Return (x, y) of the center of cell containing provided text 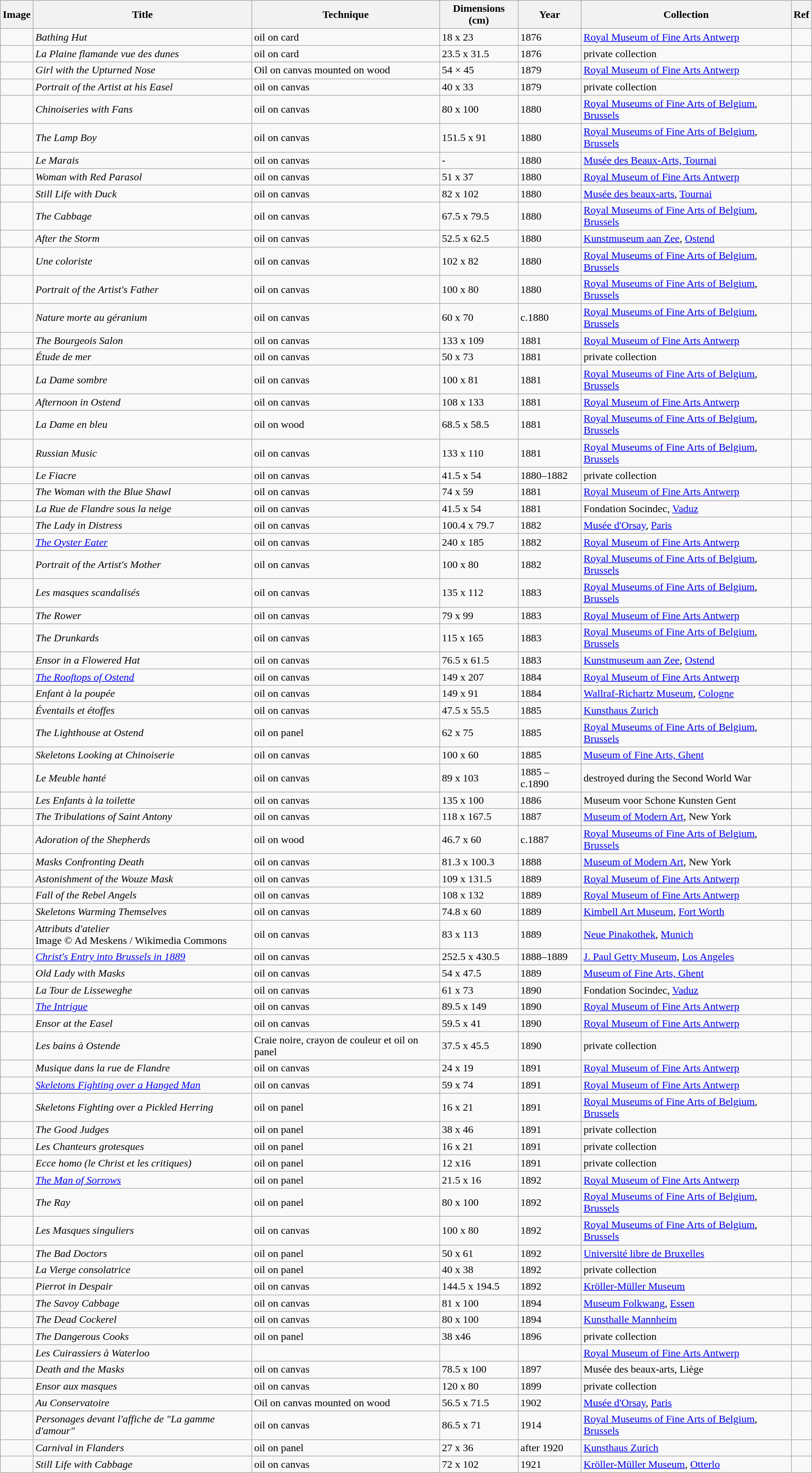
Skeletons Fighting over a Hanged Man (142, 1085)
27 x 36 (479, 1448)
The Lady in Distress (142, 525)
115 x 165 (479, 638)
144.5 x 194.5 (479, 1287)
50 x 61 (479, 1253)
La Vierge consolatrice (142, 1270)
Étude de mer (142, 357)
38 x 46 (479, 1130)
Le Fiacre (142, 475)
62 x 75 (479, 733)
38 x46 (479, 1336)
1899 (550, 1386)
61 x 73 (479, 990)
149 x 91 (479, 694)
After the Storm (142, 238)
37.5 x 45.5 (479, 1046)
89.5 x 149 (479, 1007)
The Cabbage (142, 216)
102 x 82 (479, 261)
252.5 x 430.5 (479, 957)
The Dead Cockerel (142, 1320)
149 x 207 (479, 677)
The Man of Sorrows (142, 1180)
- (479, 160)
Year (550, 15)
Woman with Red Parasol (142, 177)
59.5 x 41 (479, 1023)
The Oyster Eater (142, 542)
118 x 167.5 (479, 817)
The Lighthouse at Ostend (142, 733)
Death and the Masks (142, 1370)
Les Enfants à la toilette (142, 800)
Still Life with Cabbage (142, 1464)
54 x 47.5 (479, 974)
1886 (550, 800)
1880–1882 (550, 475)
Portrait of the Artist's Father (142, 290)
Skeletons Looking at Chinoiserie (142, 755)
89 x 103 (479, 778)
100 x 81 (479, 380)
Christ's Entry into Brussels in 1889 (142, 957)
The Good Judges (142, 1130)
Personages devant l'affiche de "La gamme d'amour" (142, 1425)
74 x 59 (479, 492)
76.5 x 61.5 (479, 661)
78.5 x 100 (479, 1370)
Image (17, 15)
Bathing Hut (142, 37)
The Dangerous Cooks (142, 1336)
40 x 38 (479, 1270)
c.1880 (550, 318)
Attributs d'atelier Image © Ad Meskens / Wikimedia Commons (142, 934)
Technique (346, 15)
Nature morte au géranium (142, 318)
100.4 x 79.7 (479, 525)
La Tour de Lisseweghe (142, 990)
Au Conservatoire (142, 1403)
La Dame en bleu (142, 424)
82 x 102 (479, 193)
The Savoy Cabbage (142, 1303)
Neue Pinakothek, Munich (686, 934)
Kröller-Müller Museum (686, 1287)
La Rue de Flandre sous la neige (142, 509)
1897 (550, 1370)
Les bains à Ostende (142, 1046)
68.5 x 58.5 (479, 424)
72 x 102 (479, 1464)
Masks Confronting Death (142, 862)
67.5 x 79.5 (479, 216)
The Ray (142, 1202)
133 x 110 (479, 453)
1921 (550, 1464)
83 x 113 (479, 934)
Musée des beaux-arts, Liège (686, 1370)
Dimensions (cm) (479, 15)
Craie noire, crayon de couleur et oil on panel (346, 1046)
The Tribulations of Saint Antony (142, 817)
135 x 100 (479, 800)
Les Chanteurs grotesques (142, 1146)
1888–1889 (550, 957)
Still Life with Duck (142, 193)
La Plaine flamande vue des dunes (142, 54)
151.5 x 91 (479, 138)
46.7 x 60 (479, 839)
Ensor in a Flowered Hat (142, 661)
Chinoiseries with Fans (142, 109)
Le Marais (142, 160)
18 x 23 (479, 37)
destroyed during the Second World War (686, 778)
1902 (550, 1403)
c.1887 (550, 839)
1914 (550, 1425)
Adoration of the Shepherds (142, 839)
Kunsthalle Mannheim (686, 1320)
86.5 x 71 (479, 1425)
47.5 x 55.5 (479, 710)
59 x 74 (479, 1085)
23.5 x 31.5 (479, 54)
Éventails et étoffes (142, 710)
52.5 x 62.5 (479, 238)
The Bourgeois Salon (142, 341)
133 x 109 (479, 341)
108 x 132 (479, 895)
Carnival in Flanders (142, 1448)
Pierrot in Despair (142, 1287)
La Dame sombre (142, 380)
Astonishment of the Wouze Mask (142, 878)
The Bad Doctors (142, 1253)
Collection (686, 15)
74.8 x 60 (479, 912)
Ecce homo (le Christ et les critiques) (142, 1163)
Museum voor Schone Kunsten Gent (686, 800)
50 x 73 (479, 357)
Les Masques singuliers (142, 1230)
The Lamp Boy (142, 138)
Fall of the Rebel Angels (142, 895)
81 x 100 (479, 1303)
Université libre de Bruxelles (686, 1253)
21.5 x 16 (479, 1180)
12 x16 (479, 1163)
81.3 x 100.3 (479, 862)
79 x 99 (479, 615)
Skeletons Fighting over a Pickled Herring (142, 1107)
240 x 185 (479, 542)
Le Meuble hanté (142, 778)
56.5 x 71.5 (479, 1403)
1885 – c.1890 (550, 778)
Musée des Beaux-Arts, Tournai (686, 160)
The Woman with the Blue Shawl (142, 492)
after 1920 (550, 1448)
Kröller-Müller Museum, Otterlo (686, 1464)
Musique dans la rue de Flandre (142, 1068)
Enfant à la poupée (142, 694)
100 x 60 (479, 755)
The Rooftops of Ostend (142, 677)
Old Lady with Masks (142, 974)
1896 (550, 1336)
108 x 133 (479, 402)
Museum Folkwang, Essen (686, 1303)
Ref (802, 15)
40 x 33 (479, 87)
51 x 37 (479, 177)
24 x 19 (479, 1068)
120 x 80 (479, 1386)
The Drunkards (142, 638)
Portrait of the Artist's Mother (142, 564)
Title (142, 15)
Ensor at the Easel (142, 1023)
Russian Music (142, 453)
Les Cuirassiers à Waterloo (142, 1353)
Skeletons Warming Themselves (142, 912)
Wallraf-Richartz Museum, Cologne (686, 694)
Ensor aux masques (142, 1386)
The Rower (142, 615)
Portrait of the Artist at his Easel (142, 87)
Musée des beaux-arts, Tournai (686, 193)
109 x 131.5 (479, 878)
Afternoon in Ostend (142, 402)
Kimbell Art Museum, Fort Worth (686, 912)
The Intrigue (142, 1007)
Girl with the Upturned Nose (142, 70)
1888 (550, 862)
60 x 70 (479, 318)
1887 (550, 817)
54 × 45 (479, 70)
J. Paul Getty Museum, Los Angeles (686, 957)
Une coloriste (142, 261)
Les masques scandalisés (142, 593)
135 x 112 (479, 593)
